Scan for the cell matching the given text and deliver its [x, y] coordinate at center. 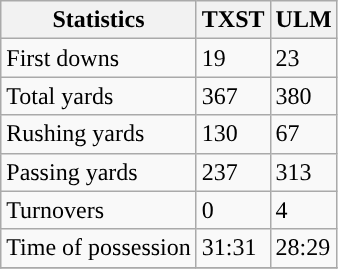
367 [233, 96]
23 [304, 58]
380 [304, 96]
4 [304, 210]
Rushing yards [99, 134]
313 [304, 172]
0 [233, 210]
Statistics [99, 20]
Turnovers [99, 210]
31:31 [233, 248]
Time of possession [99, 248]
237 [233, 172]
TXST [233, 20]
19 [233, 58]
130 [233, 134]
Total yards [99, 96]
67 [304, 134]
Passing yards [99, 172]
28:29 [304, 248]
ULM [304, 20]
First downs [99, 58]
